Extract the [X, Y] coordinate from the center of the cell holding the provided text.  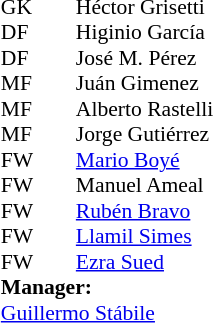
Llamil Simes [144, 237]
Jorge Gutiérrez [144, 135]
Alberto Rastelli [144, 109]
Juán Gimenez [144, 83]
Ezra Sued [144, 262]
Manuel Ameal [144, 185]
Rubén Bravo [144, 211]
Higinio García [144, 33]
Mario Boyé [144, 160]
Manager: [107, 287]
José M. Pérez [144, 58]
